Return the (x, y) coordinate for the center point of the cell that contains the specified text.  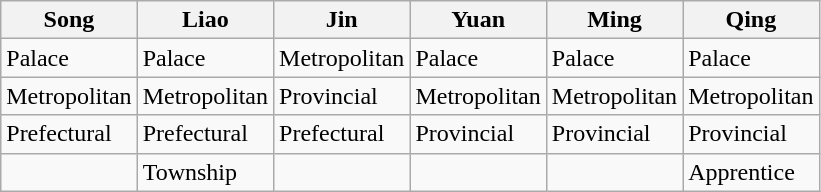
Qing (751, 20)
Apprentice (751, 172)
Township (205, 172)
Song (69, 20)
Ming (614, 20)
Jin (342, 20)
Yuan (478, 20)
Liao (205, 20)
